Locate the cell with the specified text and output its [x, y] center coordinate. 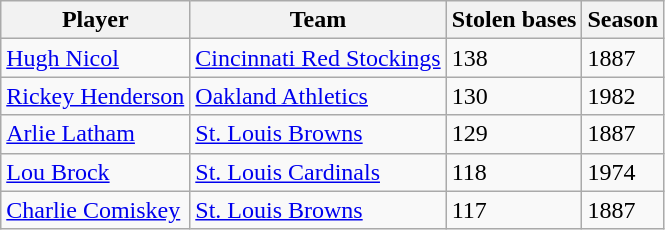
138 [514, 58]
1974 [623, 172]
Lou Brock [96, 172]
St. Louis Cardinals [318, 172]
Player [96, 20]
117 [514, 210]
130 [514, 96]
Oakland Athletics [318, 96]
Cincinnati Red Stockings [318, 58]
129 [514, 134]
Stolen bases [514, 20]
1982 [623, 96]
Rickey Henderson [96, 96]
Season [623, 20]
Charlie Comiskey [96, 210]
118 [514, 172]
Team [318, 20]
Hugh Nicol [96, 58]
Arlie Latham [96, 134]
